Capture the cell that displays the provided text and extract its [X, Y] central coordinate. 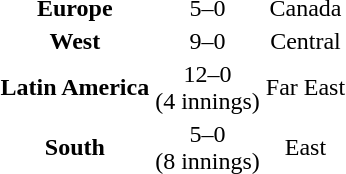
Far East [305, 88]
12–0(4 innings) [208, 88]
9–0 [208, 41]
Central [305, 41]
